Identify which cell holds the provided text, then report its (X, Y) central coordinate. 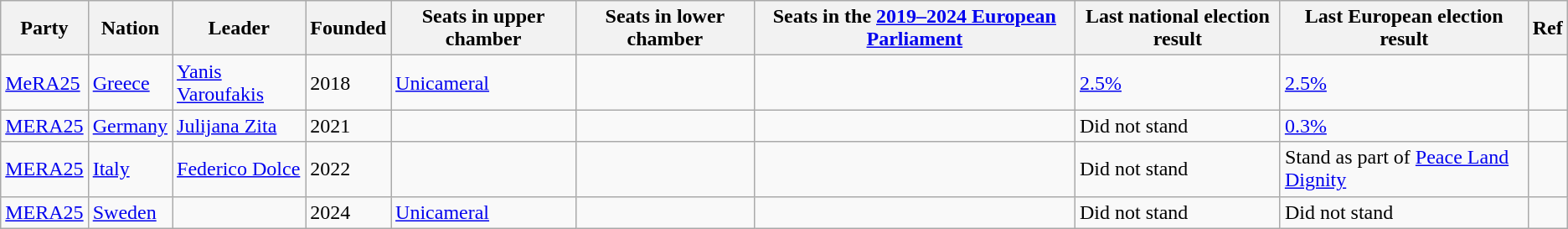
Party (44, 29)
MeRA25 (44, 82)
Germany (130, 126)
Last European election result (1404, 29)
Julijana Zita (240, 126)
2024 (348, 212)
Yanis Varoufakis (240, 82)
2021 (348, 126)
Nation (130, 29)
Seats in upper chamber (484, 29)
Leader (240, 29)
Ref (1548, 29)
2022 (348, 169)
Italy (130, 169)
Seats in the 2019–2024 European Parliament (915, 29)
Last national election result (1178, 29)
Founded (348, 29)
Seats in lower chamber (665, 29)
Stand as part of Peace Land Dignity (1404, 169)
Greece (130, 82)
2018 (348, 82)
Sweden (130, 212)
0.3% (1404, 126)
Federico Dolce (240, 169)
